Search for the cell housing the specified text and yield its (x, y) center coordinate. 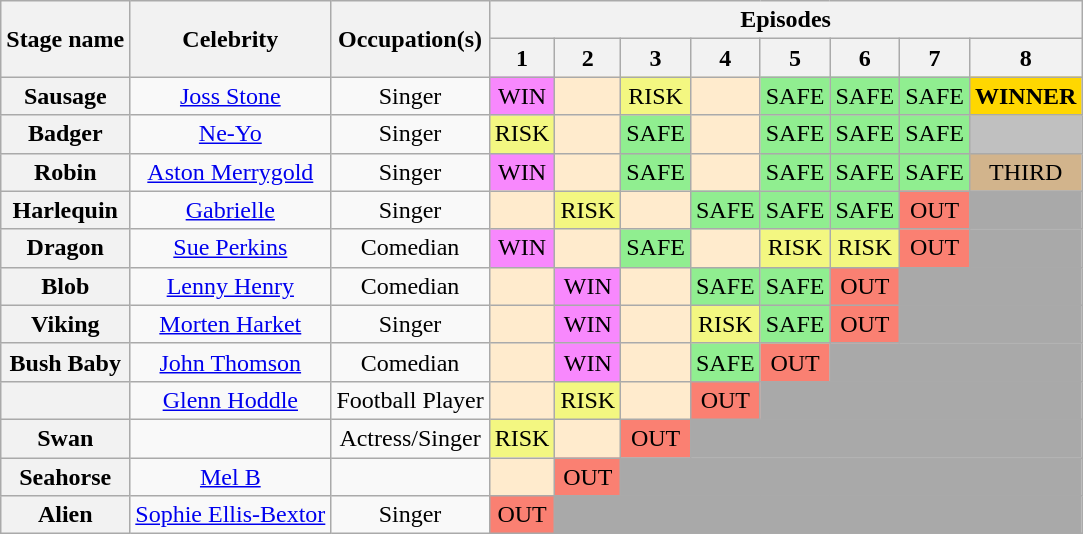
Mel B (230, 477)
Sue Perkins (230, 248)
3 (656, 58)
Harlequin (66, 210)
Football Player (410, 400)
Blob (66, 286)
Alien (66, 515)
Stage name (66, 39)
Seahorse (66, 477)
Swan (66, 438)
Celebrity (230, 39)
THIRD (1025, 172)
2 (588, 58)
5 (795, 58)
Morten Harket (230, 324)
Ne-Yo (230, 134)
Dragon (66, 248)
7 (935, 58)
1 (522, 58)
Sausage (66, 96)
4 (725, 58)
Glenn Hoddle (230, 400)
Bush Baby (66, 362)
Badger (66, 134)
Episodes (786, 20)
Actress/Singer (410, 438)
Occupation(s) (410, 39)
Viking (66, 324)
John Thomson (230, 362)
8 (1025, 58)
WINNER (1025, 96)
Joss Stone (230, 96)
Sophie Ellis-Bextor (230, 515)
6 (865, 58)
Aston Merrygold (230, 172)
Gabrielle (230, 210)
Robin (66, 172)
Lenny Henry (230, 286)
